Extract the (X, Y) coordinate from the center of the cell holding the provided text.  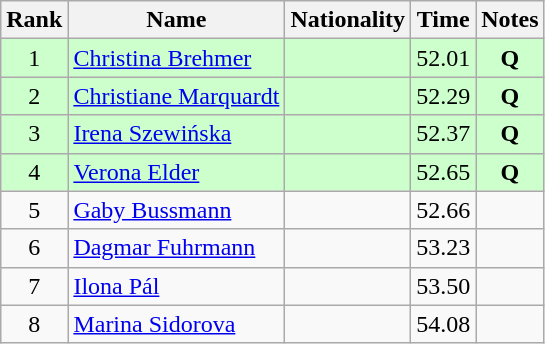
52.37 (444, 134)
3 (34, 134)
Nationality (348, 20)
Verona Elder (176, 172)
52.66 (444, 210)
6 (34, 248)
Gaby Bussmann (176, 210)
Time (444, 20)
7 (34, 286)
53.50 (444, 286)
4 (34, 172)
54.08 (444, 324)
52.29 (444, 96)
5 (34, 210)
8 (34, 324)
Name (176, 20)
52.01 (444, 58)
53.23 (444, 248)
52.65 (444, 172)
Irena Szewińska (176, 134)
2 (34, 96)
Marina Sidorova (176, 324)
1 (34, 58)
Dagmar Fuhrmann (176, 248)
Ilona Pál (176, 286)
Rank (34, 20)
Notes (510, 20)
Christiane Marquardt (176, 96)
Christina Brehmer (176, 58)
